Determine the [x, y] coordinate at the center of the cell enclosing the given text.  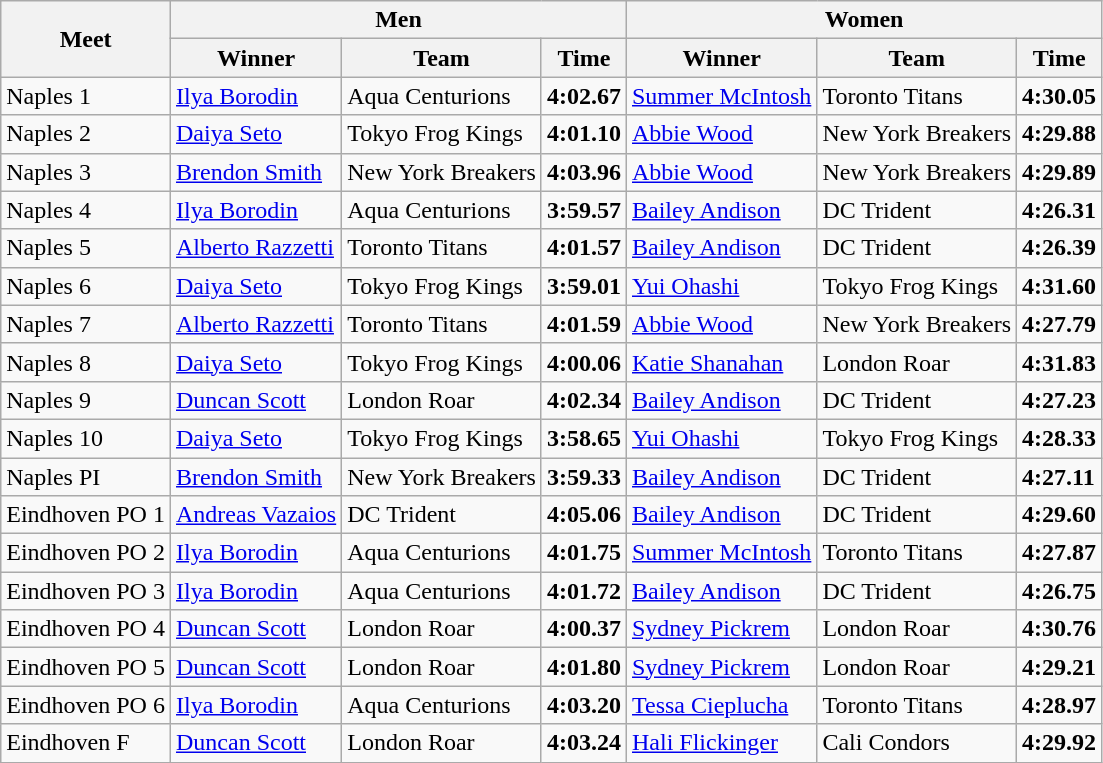
4:31.83 [1060, 362]
Andreas Vazaios [256, 515]
4:28.33 [1060, 438]
3:59.57 [584, 210]
Tessa Cieplucha [721, 705]
Meet [86, 39]
4:00.37 [584, 629]
4:29.89 [1060, 172]
4:29.92 [1060, 743]
4:01.59 [584, 324]
4:01.72 [584, 591]
4:27.87 [1060, 553]
4:26.31 [1060, 210]
4:05.06 [584, 515]
Eindhoven PO 1 [86, 515]
Naples PI [86, 477]
4:02.67 [584, 96]
Eindhoven PO 4 [86, 629]
4:00.06 [584, 362]
Naples 6 [86, 286]
4:27.11 [1060, 477]
Naples 4 [86, 210]
4:27.23 [1060, 400]
4:27.79 [1060, 324]
Men [398, 20]
Women [864, 20]
4:01.57 [584, 248]
3:59.33 [584, 477]
Naples 5 [86, 248]
4:29.60 [1060, 515]
4:28.97 [1060, 705]
4:03.24 [584, 743]
Naples 2 [86, 134]
Naples 7 [86, 324]
4:26.39 [1060, 248]
4:03.20 [584, 705]
Cali Condors [917, 743]
4:01.80 [584, 667]
3:59.01 [584, 286]
Naples 1 [86, 96]
4:30.76 [1060, 629]
Eindhoven PO 3 [86, 591]
Naples 9 [86, 400]
4:30.05 [1060, 96]
Naples 8 [86, 362]
4:03.96 [584, 172]
Naples 3 [86, 172]
4:01.10 [584, 134]
Eindhoven PO 6 [86, 705]
Eindhoven F [86, 743]
4:26.75 [1060, 591]
4:31.60 [1060, 286]
Eindhoven PO 5 [86, 667]
3:58.65 [584, 438]
4:02.34 [584, 400]
4:29.88 [1060, 134]
Katie Shanahan [721, 362]
4:01.75 [584, 553]
Eindhoven PO 2 [86, 553]
Hali Flickinger [721, 743]
Naples 10 [86, 438]
4:29.21 [1060, 667]
